Locate the cell with the specified text and output its [x, y] center coordinate. 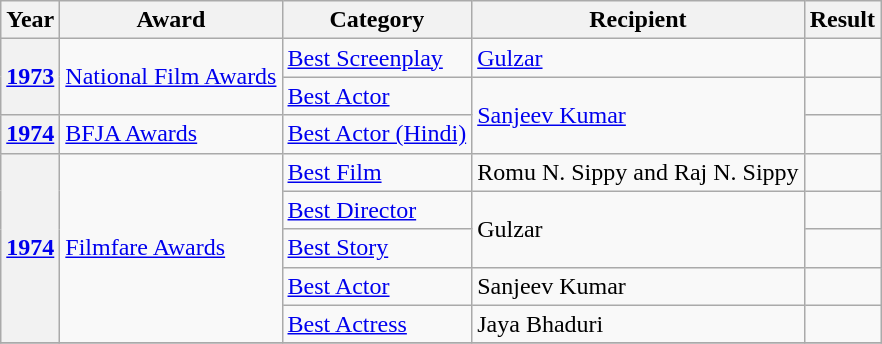
Best Actress [377, 324]
Best Film [377, 172]
Recipient [638, 20]
Year [30, 20]
BFJA Awards [171, 134]
Best Story [377, 248]
Result [842, 20]
Category [377, 20]
Romu N. Sippy and Raj N. Sippy [638, 172]
Best Director [377, 210]
Best Actor (Hindi) [377, 134]
Award [171, 20]
1973 [30, 77]
Best Screenplay [377, 58]
National Film Awards [171, 77]
Filmfare Awards [171, 248]
Jaya Bhaduri [638, 324]
